For the text-containing cell, return its midpoint in (X, Y) coordinate format. 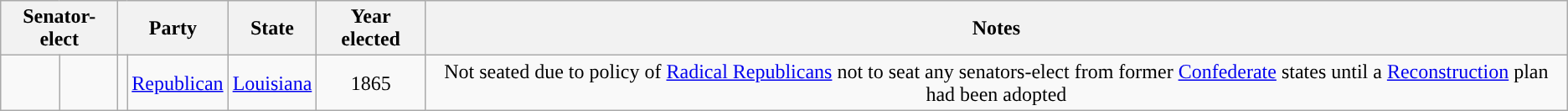
Louisiana (272, 82)
State (272, 29)
Year elected (371, 29)
Republican (178, 82)
Notes (996, 29)
1865 (371, 82)
Party (173, 29)
Senator-elect (59, 29)
